Detect which cell encompasses the target text, then output its (x, y) center coordinate. 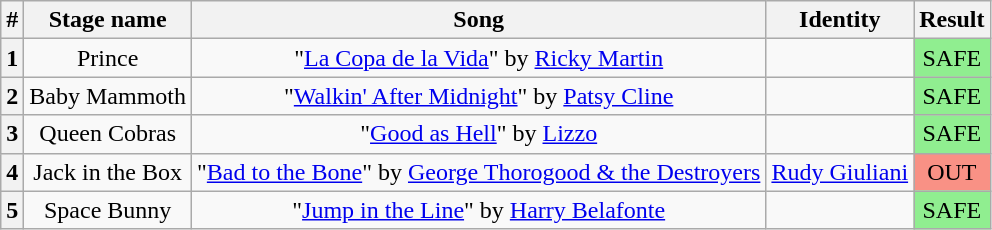
Identity (840, 20)
"Bad to the Bone" by George Thorogood & the Destroyers (479, 172)
# (12, 20)
Baby Mammoth (108, 96)
4 (12, 172)
Result (952, 20)
OUT (952, 172)
"La Copa de la Vida" by Ricky Martin (479, 58)
"Walkin' After Midnight" by Patsy Cline (479, 96)
Queen Cobras (108, 134)
Space Bunny (108, 210)
"Jump in the Line" by Harry Belafonte (479, 210)
"Good as Hell" by Lizzo (479, 134)
3 (12, 134)
5 (12, 210)
2 (12, 96)
Rudy Giuliani (840, 172)
Stage name (108, 20)
Song (479, 20)
Prince (108, 58)
1 (12, 58)
Jack in the Box (108, 172)
